Scan for the cell matching the given text and deliver its (x, y) coordinate at center. 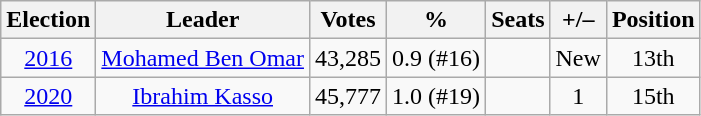
2020 (48, 96)
+/– (578, 20)
Position (653, 20)
1.0 (#19) (436, 96)
Leader (203, 20)
Seats (518, 20)
45,777 (348, 96)
15th (653, 96)
1 (578, 96)
Mohamed Ben Omar (203, 58)
43,285 (348, 58)
0.9 (#16) (436, 58)
2016 (48, 58)
13th (653, 58)
New (578, 58)
% (436, 20)
Votes (348, 20)
Election (48, 20)
Ibrahim Kasso (203, 96)
